Output the (X, Y) coordinate of the center of the cell containing the given text.  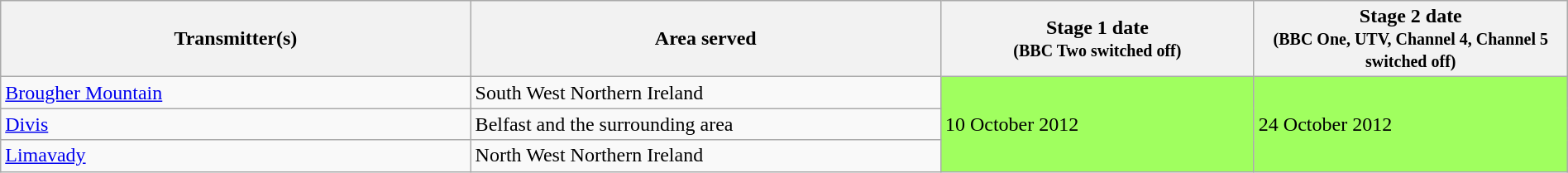
Divis (236, 124)
Stage 1 date (BBC Two switched off) (1097, 39)
South West Northern Ireland (705, 93)
10 October 2012 (1097, 124)
24 October 2012 (1411, 124)
North West Northern Ireland (705, 156)
Area served (705, 39)
Limavady (236, 156)
Transmitter(s) (236, 39)
Brougher Mountain (236, 93)
Belfast and the surrounding area (705, 124)
Stage 2 date (BBC One, UTV, Channel 4, Channel 5 switched off) (1411, 39)
